Scan for the cell matching the given text and deliver its (X, Y) coordinate at center. 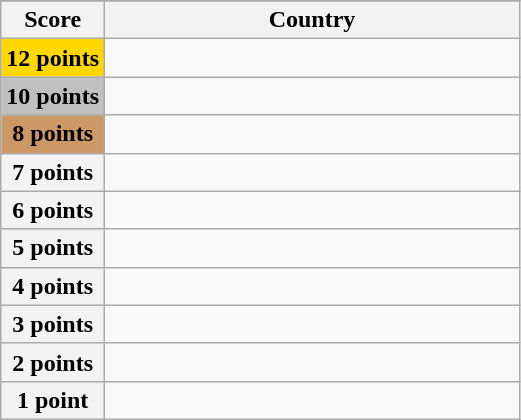
7 points (53, 172)
Score (53, 20)
10 points (53, 96)
12 points (53, 58)
5 points (53, 248)
8 points (53, 134)
2 points (53, 362)
1 point (53, 400)
Country (312, 20)
3 points (53, 324)
4 points (53, 286)
6 points (53, 210)
